Find where the given text appears and provide that cell's center as [X, Y] coordinate. 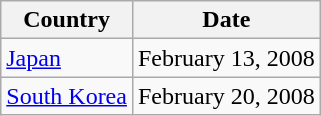
Country [67, 20]
Date [226, 20]
Japan [67, 58]
South Korea [67, 96]
February 13, 2008 [226, 58]
February 20, 2008 [226, 96]
